Return the [X, Y] coordinate for the center point of the cell that contains the specified text.  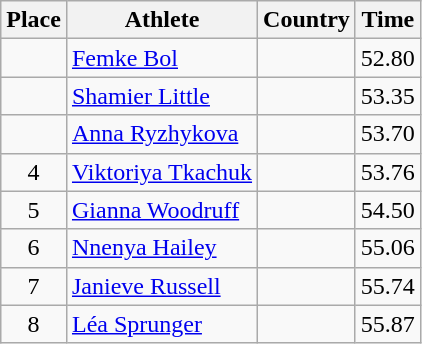
5 [34, 210]
55.06 [388, 248]
54.50 [388, 210]
Léa Sprunger [162, 324]
Place [34, 20]
53.35 [388, 96]
Athlete [162, 20]
Time [388, 20]
53.76 [388, 172]
6 [34, 248]
Anna Ryzhykova [162, 134]
Nnenya Hailey [162, 248]
52.80 [388, 58]
8 [34, 324]
55.87 [388, 324]
55.74 [388, 286]
Shamier Little [162, 96]
7 [34, 286]
Gianna Woodruff [162, 210]
Femke Bol [162, 58]
53.70 [388, 134]
Viktoriya Tkachuk [162, 172]
4 [34, 172]
Country [307, 20]
Janieve Russell [162, 286]
